Return the (x, y) coordinate for the center point of the cell that contains the specified text.  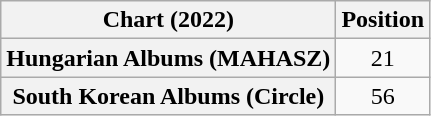
21 (383, 58)
Chart (2022) (168, 20)
Position (383, 20)
Hungarian Albums (MAHASZ) (168, 58)
56 (383, 96)
South Korean Albums (Circle) (168, 96)
